Capture the cell that displays the provided text and extract its [X, Y] central coordinate. 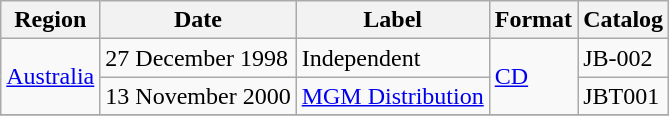
Date [198, 20]
Australia [50, 77]
JB-002 [624, 58]
Label [392, 20]
Catalog [624, 20]
13 November 2000 [198, 96]
CD [533, 77]
MGM Distribution [392, 96]
Region [50, 20]
Format [533, 20]
Independent [392, 58]
JBT001 [624, 96]
27 December 1998 [198, 58]
